Determine the (x, y) coordinate at the center of the cell enclosing the given text.  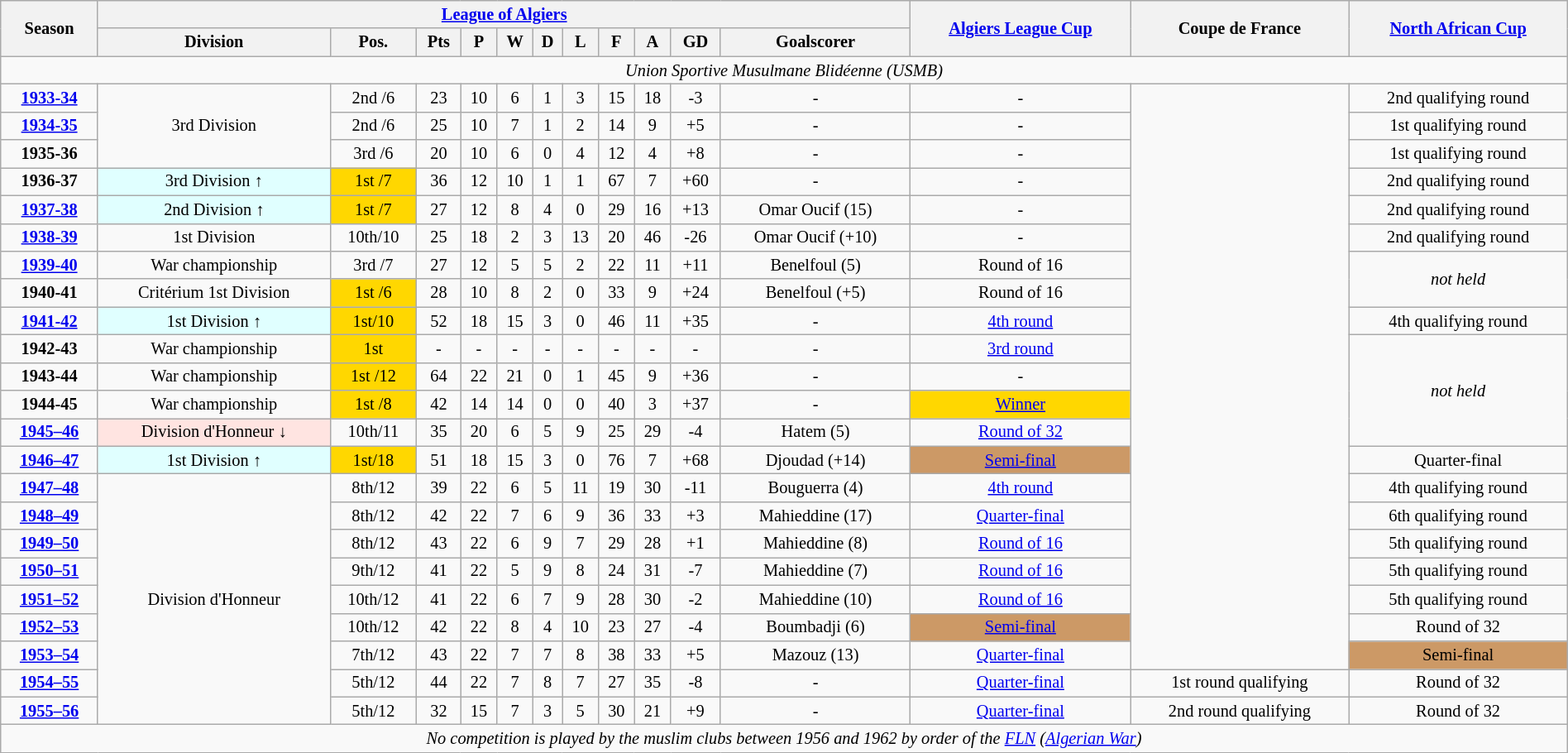
1950–51 (50, 571)
+35 (696, 321)
2nd round qualifying (1240, 711)
10th/11 (374, 432)
1953–54 (50, 655)
Mahieddine (17) (815, 516)
1936-37 (50, 181)
+13 (696, 209)
67 (617, 181)
No competition is played by the muslim clubs between 1956 and 1962 by order of the FLN (Algerian War) (784, 738)
F (617, 42)
9th/12 (374, 571)
-26 (696, 237)
1947–48 (50, 487)
13 (581, 237)
+60 (696, 181)
1941-42 (50, 321)
76 (617, 460)
-11 (696, 487)
Division d'Honneur ↓ (213, 432)
+68 (696, 460)
1st /6 (374, 293)
1st round qualifying (1240, 683)
1944-45 (50, 405)
10th/10 (374, 237)
1937-38 (50, 209)
Mahieddine (8) (815, 544)
+11 (696, 265)
P (479, 42)
1946–47 (50, 460)
1939-40 (50, 265)
1954–55 (50, 683)
Union Sportive Musulmane Blidéenne (USMB) (784, 70)
1st/18 (374, 460)
Boumbadji (6) (815, 627)
W (515, 42)
1945–46 (50, 432)
40 (617, 405)
Bouguerra (4) (815, 487)
3rd Division ↑ (213, 181)
-7 (696, 571)
51 (439, 460)
+9 (696, 711)
Mazouz (13) (815, 655)
1949–50 (50, 544)
Benelfoul (5) (815, 265)
2nd Division ↑ (213, 209)
1933-34 (50, 98)
Algiers League Cup (1021, 28)
19 (617, 487)
Division d'Honneur (213, 599)
Benelfoul (+5) (815, 293)
3rd /7 (374, 265)
31 (653, 571)
1948–49 (50, 516)
Mahieddine (7) (815, 571)
+24 (696, 293)
1st /12 (374, 376)
7th/12 (374, 655)
North African Cup (1458, 28)
3rd round (1021, 348)
16 (653, 209)
Omar Oucif (+10) (815, 237)
6th qualifying round (1458, 516)
Omar Oucif (15) (815, 209)
+3 (696, 516)
38 (617, 655)
24 (617, 571)
1934-35 (50, 126)
A (653, 42)
1st/10 (374, 321)
Coupe de France (1240, 28)
Division (213, 42)
D (547, 42)
+8 (696, 154)
1940-41 (50, 293)
1935-36 (50, 154)
1951–52 (50, 599)
45 (617, 376)
44 (439, 683)
52 (439, 321)
1955–56 (50, 711)
Djoudad (+14) (815, 460)
1942-43 (50, 348)
1st Division (213, 237)
39 (439, 487)
3rd Division (213, 126)
-2 (696, 599)
League of Algiers (504, 14)
Season (50, 28)
Hatem (5) (815, 432)
-8 (696, 683)
Winner (1021, 405)
+37 (696, 405)
32 (439, 711)
Critérium 1st Division (213, 293)
1952–53 (50, 627)
3rd /6 (374, 154)
1943-44 (50, 376)
GD (696, 42)
+36 (696, 376)
Mahieddine (10) (815, 599)
1st (374, 348)
Pts (439, 42)
L (581, 42)
64 (439, 376)
Goalscorer (815, 42)
Pos. (374, 42)
+1 (696, 544)
1938-39 (50, 237)
-3 (696, 98)
1st /8 (374, 405)
